From the cell containing the given text, extract its center point as [X, Y] coordinate. 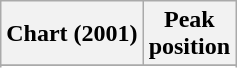
Chart (2001) [72, 34]
Peakposition [189, 34]
